Detect which cell encompasses the target text, then output its (X, Y) center coordinate. 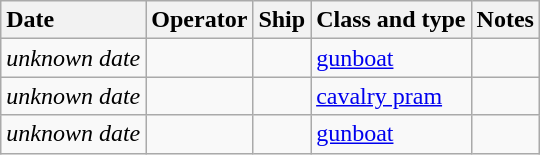
Date (74, 20)
Class and type (391, 20)
Notes (505, 20)
Operator (200, 20)
cavalry pram (391, 96)
Ship (282, 20)
